From the cell containing the given text, extract its center point as [x, y] coordinate. 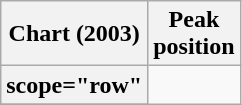
Chart (2003) [74, 34]
Peakposition [194, 34]
scope="row" [74, 85]
